Capture the cell that displays the provided text and extract its (X, Y) central coordinate. 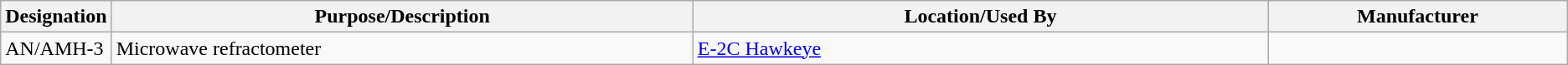
Microwave refractometer (402, 48)
AN/AMH-3 (56, 48)
Purpose/Description (402, 17)
Location/Used By (980, 17)
E-2C Hawkeye (980, 48)
Manufacturer (1418, 17)
Designation (56, 17)
